Capture the cell that displays the provided text and extract its [x, y] central coordinate. 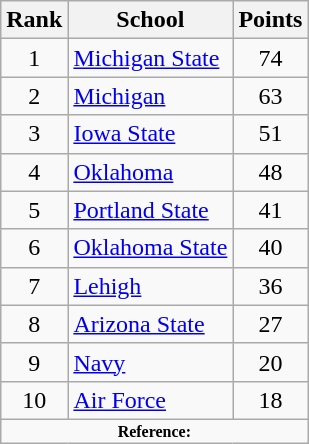
Oklahoma [150, 172]
School [150, 20]
Lehigh [150, 286]
Arizona State [150, 324]
18 [270, 400]
Michigan [150, 96]
74 [270, 58]
40 [270, 248]
Points [270, 20]
Air Force [150, 400]
9 [34, 362]
6 [34, 248]
Reference: [154, 431]
41 [270, 210]
Rank [34, 20]
5 [34, 210]
Portland State [150, 210]
8 [34, 324]
63 [270, 96]
Navy [150, 362]
51 [270, 134]
2 [34, 96]
10 [34, 400]
Michigan State [150, 58]
36 [270, 286]
7 [34, 286]
48 [270, 172]
4 [34, 172]
27 [270, 324]
1 [34, 58]
3 [34, 134]
20 [270, 362]
Oklahoma State [150, 248]
Iowa State [150, 134]
